Return the (x, y) coordinate for the center point of the cell that contains the specified text.  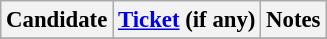
Candidate (57, 20)
Ticket (if any) (187, 20)
Notes (294, 20)
